Capture the cell that displays the provided text and extract its (x, y) central coordinate. 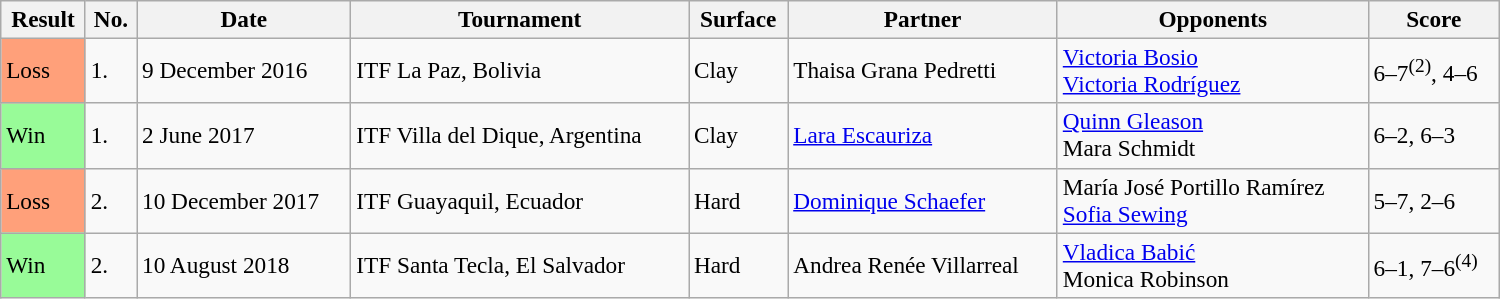
ITF La Paz, Bolivia (520, 70)
2 June 2017 (244, 136)
5–7, 2–6 (1434, 200)
ITF Santa Tecla, El Salvador (520, 264)
Score (1434, 19)
No. (110, 19)
Tournament (520, 19)
Dominique Schaefer (923, 200)
ITF Guayaquil, Ecuador (520, 200)
Result (44, 19)
María José Portillo Ramírez Sofia Sewing (1212, 200)
Date (244, 19)
10 December 2017 (244, 200)
Thaisa Grana Pedretti (923, 70)
Partner (923, 19)
ITF Villa del Dique, Argentina (520, 136)
6–7(2), 4–6 (1434, 70)
Victoria Bosio Victoria Rodríguez (1212, 70)
9 December 2016 (244, 70)
Lara Escauriza (923, 136)
Andrea Renée Villarreal (923, 264)
Surface (738, 19)
6–2, 6–3 (1434, 136)
6–1, 7–6(4) (1434, 264)
Quinn Gleason Mara Schmidt (1212, 136)
Opponents (1212, 19)
10 August 2018 (244, 264)
Vladica Babić Monica Robinson (1212, 264)
